Return the [X, Y] coordinate for the center point of the cell that contains the specified text.  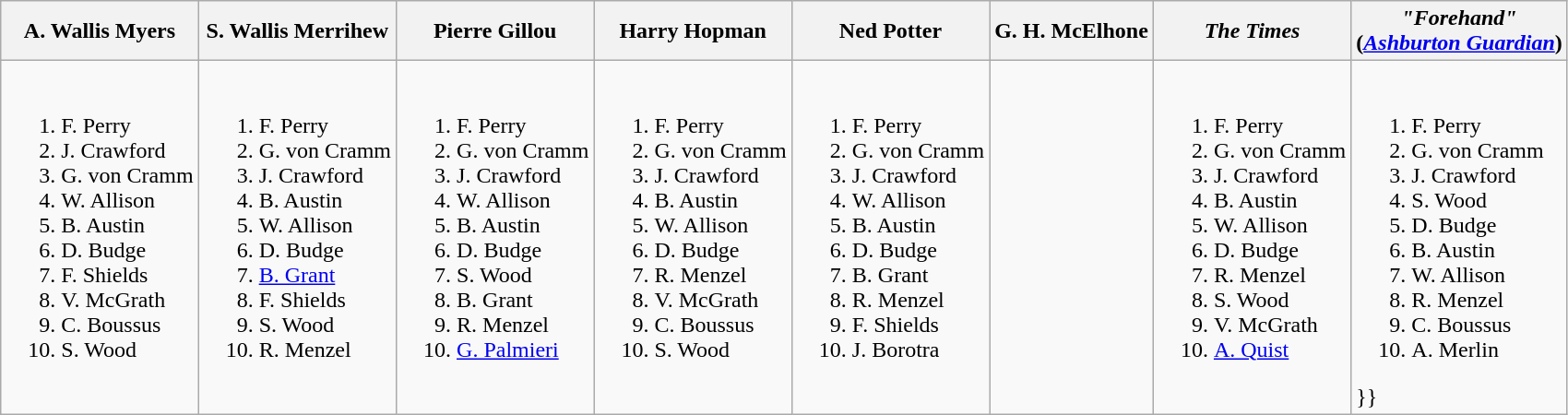
F. Perry G. von Cramm J. Crawford B. Austin W. Allison D. Budge B. Grant F. Shields S. Wood R. Menzel [297, 238]
F. Perry J. Crawford G. von Cramm W. Allison B. Austin D. Budge F. Shields V. McGrath C. Boussus S. Wood [100, 238]
F. Perry G. von Cramm J. Crawford S. Wood D. Budge B. Austin W. Allison R. Menzel C. Boussus A. Merlin}} [1459, 238]
F. Perry G. von Cramm J. Crawford W. Allison B. Austin D. Budge S. Wood B. Grant R. Menzel G. Palmieri [495, 238]
The Times [1252, 31]
Ned Potter [890, 31]
F. Perry G. von Cramm J. Crawford W. Allison B. Austin D. Budge B. Grant R. Menzel F. Shields J. Borotra [890, 238]
A. Wallis Myers [100, 31]
Pierre Gillou [495, 31]
"Forehand"(Ashburton Guardian) [1459, 31]
F. Perry G. von Cramm J. Crawford B. Austin W. Allison D. Budge R. Menzel S. Wood V. McGrath A. Quist [1252, 238]
Harry Hopman [693, 31]
S. Wallis Merrihew [297, 31]
F. Perry G. von Cramm J. Crawford B. Austin W. Allison D. Budge R. Menzel V. McGrath C. Boussus S. Wood [693, 238]
G. H. McElhone [1072, 31]
